Output the [x, y] coordinate of the center of the cell containing the given text.  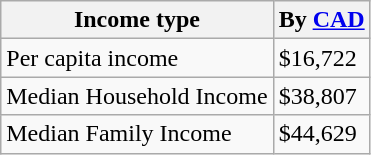
$16,722 [322, 58]
Median Household Income [137, 96]
By CAD [322, 20]
$44,629 [322, 134]
$38,807 [322, 96]
Income type [137, 20]
Median Family Income [137, 134]
Per capita income [137, 58]
